Determine the [X, Y] coordinate at the center of the cell enclosing the given text.  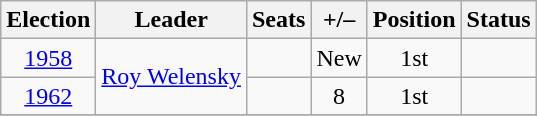
Election [48, 20]
Seats [278, 20]
Position [414, 20]
Leader [172, 20]
Status [498, 20]
+/– [339, 20]
8 [339, 96]
1962 [48, 96]
Roy Welensky [172, 77]
New [339, 58]
1958 [48, 58]
